Output the [x, y] coordinate of the center of the cell containing the given text.  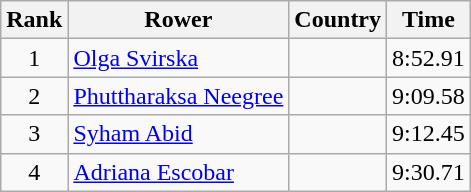
9:12.45 [429, 134]
Rank [34, 20]
1 [34, 58]
3 [34, 134]
Syham Abid [178, 134]
Country [338, 20]
Rower [178, 20]
2 [34, 96]
8:52.91 [429, 58]
4 [34, 172]
9:30.71 [429, 172]
9:09.58 [429, 96]
Time [429, 20]
Olga Svirska [178, 58]
Adriana Escobar [178, 172]
Phuttharaksa Neegree [178, 96]
